Output the (x, y) coordinate of the center of the cell containing the given text.  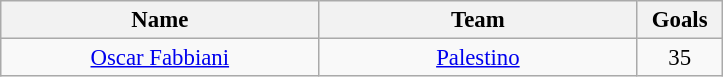
35 (680, 58)
Oscar Fabbiani (160, 58)
Team (478, 20)
Palestino (478, 58)
Name (160, 20)
Goals (680, 20)
